Detect which cell encompasses the target text, then output its [X, Y] center coordinate. 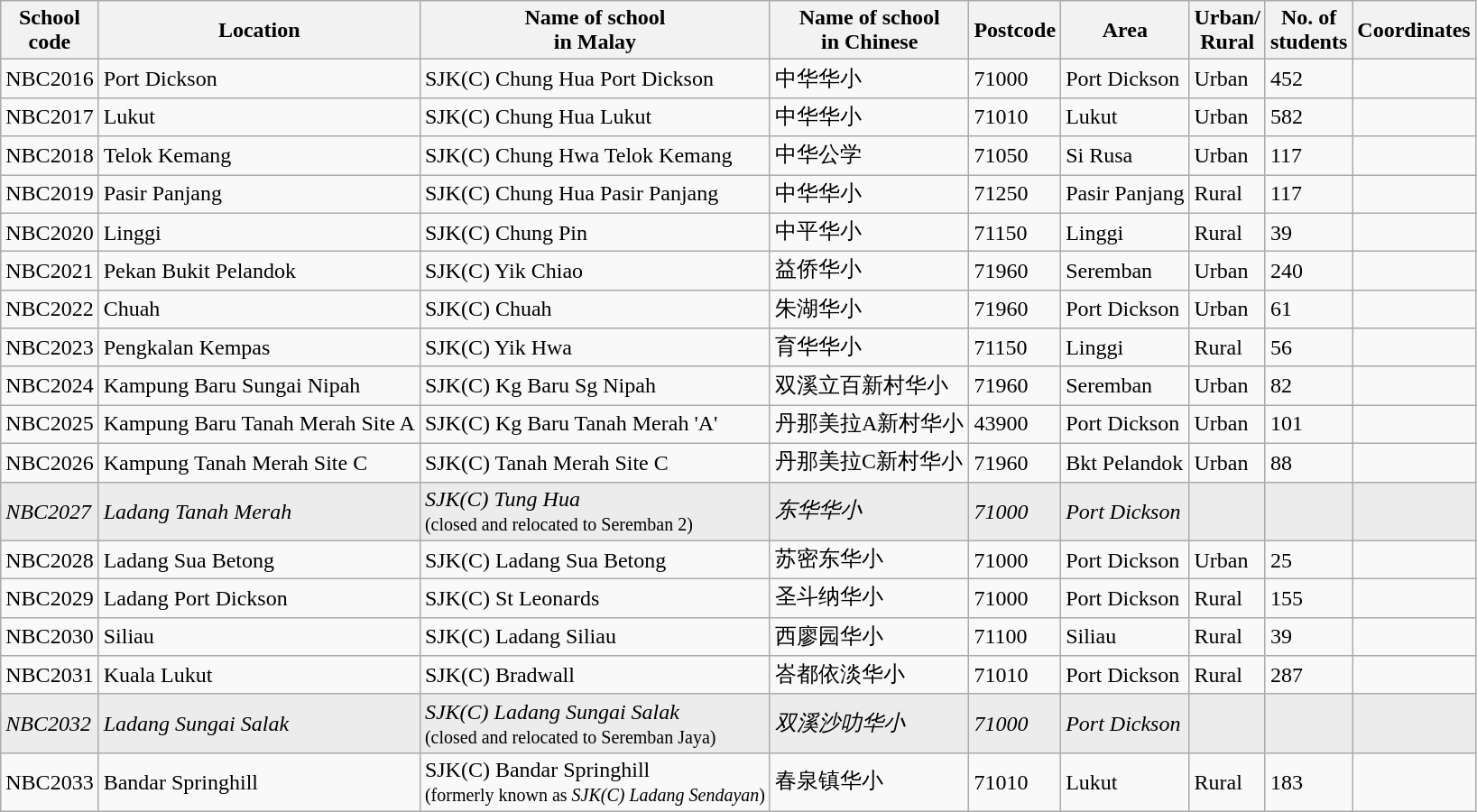
NBC2033 [50, 781]
NBC2030 [50, 637]
88 [1308, 462]
582 [1308, 117]
春泉镇华小 [869, 781]
NBC2021 [50, 271]
SJK(C) Tung Hua(closed and relocated to Seremban 2) [595, 511]
SJK(C) Tanah Merah Site C [595, 462]
Pengkalan Kempas [259, 348]
NBC2028 [50, 559]
NBC2023 [50, 348]
朱湖华小 [869, 309]
Name of schoolin Chinese [869, 31]
NBC2031 [50, 675]
Bandar Springhill [259, 781]
NBC2032 [50, 724]
峇都依淡华小 [869, 675]
SJK(C) St Leonards [595, 599]
SJK(C) Ladang Siliau [595, 637]
Kuala Lukut [259, 675]
82 [1308, 386]
Coordinates [1414, 31]
NBC2017 [50, 117]
71100 [1015, 637]
155 [1308, 599]
Bkt Pelandok [1125, 462]
SJK(C) Bandar Springhill(formerly known as SJK(C) Ladang Sendayan) [595, 781]
Kampung Tanah Merah Site C [259, 462]
Telok Kemang [259, 155]
东华华小 [869, 511]
NBC2025 [50, 424]
NBC2020 [50, 233]
25 [1308, 559]
SJK(C) Yik Hwa [595, 348]
SJK(C) Ladang Sungai Salak(closed and relocated to Seremban Jaya) [595, 724]
SJK(C) Chung Hua Lukut [595, 117]
NBC2029 [50, 599]
Ladang Sua Betong [259, 559]
双溪沙叻华小 [869, 724]
SJK(C) Chung Pin [595, 233]
NBC2024 [50, 386]
益侨华小 [869, 271]
61 [1308, 309]
452 [1308, 79]
NBC2018 [50, 155]
No. ofstudents [1308, 31]
71050 [1015, 155]
Name of schoolin Malay [595, 31]
Ladang Tanah Merah [259, 511]
SJK(C) Yik Chiao [595, 271]
NBC2026 [50, 462]
丹那美拉C新村华小 [869, 462]
43900 [1015, 424]
SJK(C) Ladang Sua Betong [595, 559]
SJK(C) Kg Baru Sg Nipah [595, 386]
Ladang Port Dickson [259, 599]
71250 [1015, 195]
育华华小 [869, 348]
SJK(C) Chung Hwa Telok Kemang [595, 155]
西廖园华小 [869, 637]
圣斗纳华小 [869, 599]
56 [1308, 348]
NBC2016 [50, 79]
Schoolcode [50, 31]
101 [1308, 424]
SJK(C) Kg Baru Tanah Merah 'A' [595, 424]
Chuah [259, 309]
Kampung Baru Sungai Nipah [259, 386]
Kampung Baru Tanah Merah Site A [259, 424]
NBC2022 [50, 309]
Postcode [1015, 31]
SJK(C) Chung Hua Pasir Panjang [595, 195]
183 [1308, 781]
双溪立百新村华小 [869, 386]
中平华小 [869, 233]
Urban/Rural [1227, 31]
SJK(C) Chuah [595, 309]
Pekan Bukit Pelandok [259, 271]
NBC2019 [50, 195]
NBC2027 [50, 511]
Ladang Sungai Salak [259, 724]
SJK(C) Bradwall [595, 675]
Si Rusa [1125, 155]
287 [1308, 675]
SJK(C) Chung Hua Port Dickson [595, 79]
苏密东华小 [869, 559]
Area [1125, 31]
丹那美拉A新村华小 [869, 424]
240 [1308, 271]
中华公学 [869, 155]
Location [259, 31]
